Return the [X, Y] coordinate for the center point of the cell that contains the specified text.  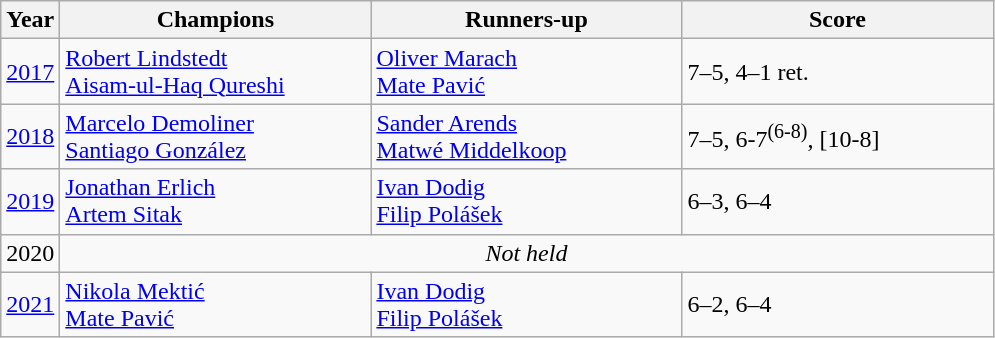
Year [30, 20]
Marcelo Demoliner Santiago González [216, 136]
6–2, 6–4 [838, 304]
2019 [30, 202]
Runners-up [526, 20]
2017 [30, 72]
7–5, 4–1 ret. [838, 72]
2018 [30, 136]
Nikola Mektić Mate Pavić [216, 304]
Champions [216, 20]
Sander Arends Matwé Middelkoop [526, 136]
Not held [526, 253]
7–5, 6-7(6-8), [10-8] [838, 136]
2020 [30, 253]
Oliver Marach Mate Pavić [526, 72]
Score [838, 20]
6–3, 6–4 [838, 202]
Robert Lindstedt Aisam-ul-Haq Qureshi [216, 72]
Jonathan Erlich Artem Sitak [216, 202]
2021 [30, 304]
